Locate the cell with the specified text and output its (X, Y) center coordinate. 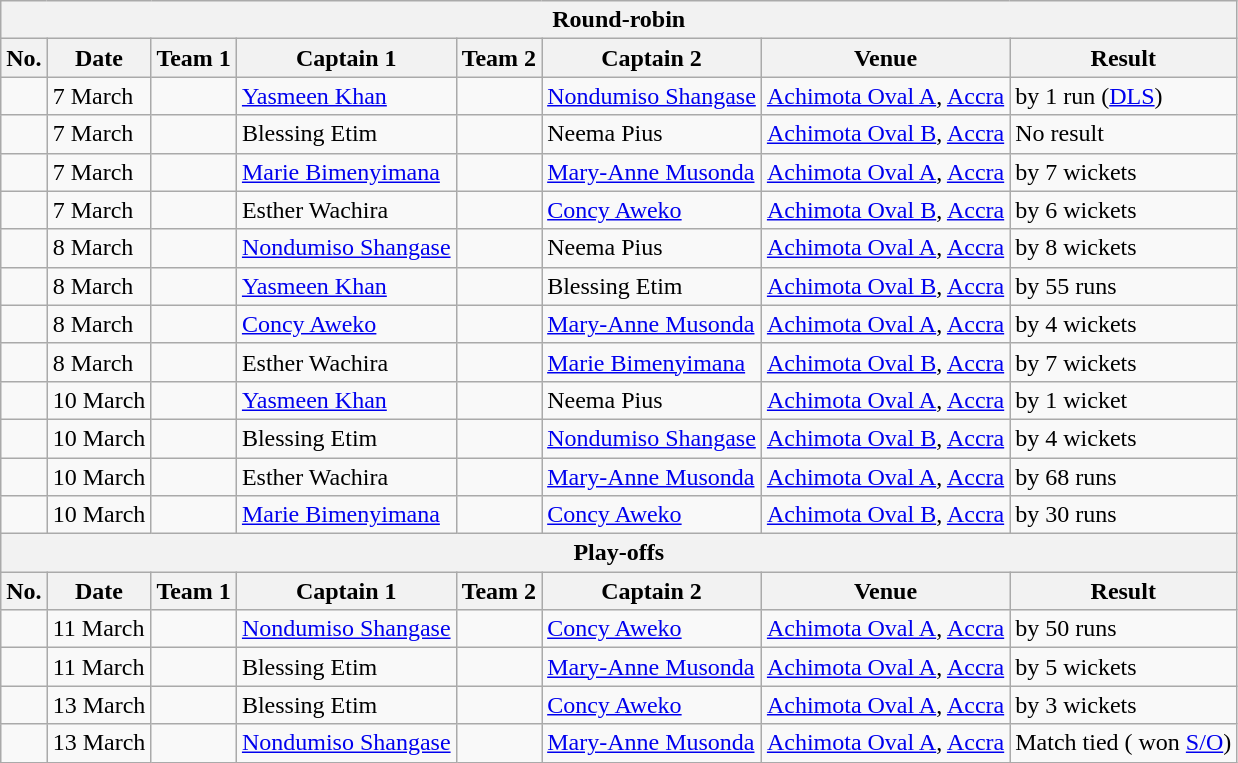
by 68 runs (1124, 477)
Match tied ( won S/O) (1124, 743)
Round-robin (619, 20)
by 5 wickets (1124, 667)
by 3 wickets (1124, 705)
by 8 wickets (1124, 248)
by 1 wicket (1124, 400)
by 55 runs (1124, 286)
by 50 runs (1124, 629)
Play-offs (619, 553)
by 30 runs (1124, 515)
by 6 wickets (1124, 210)
by 1 run (DLS) (1124, 96)
No result (1124, 134)
